Detect which cell encompasses the target text, then output its (X, Y) center coordinate. 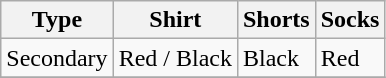
Shorts (276, 20)
Shirt (175, 20)
Type (57, 20)
Black (276, 58)
Red / Black (175, 58)
Secondary (57, 58)
Socks (350, 20)
Red (350, 58)
